Output the [x, y] coordinate of the center of the cell containing the given text.  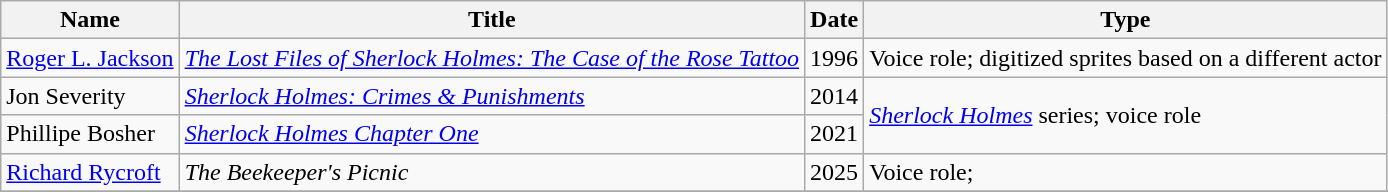
Title [492, 20]
The Lost Files of Sherlock Holmes: The Case of the Rose Tattoo [492, 58]
Date [834, 20]
Roger L. Jackson [90, 58]
Sherlock Holmes: Crimes & Punishments [492, 96]
Type [1126, 20]
Sherlock Holmes Chapter One [492, 134]
Jon Severity [90, 96]
Name [90, 20]
Voice role; [1126, 172]
The Beekeeper's Picnic [492, 172]
2021 [834, 134]
Sherlock Holmes series; voice role [1126, 115]
Richard Rycroft [90, 172]
2025 [834, 172]
Voice role; digitized sprites based on a different actor [1126, 58]
2014 [834, 96]
Phillipe Bosher [90, 134]
1996 [834, 58]
